Provide the (x, y) coordinate of the cell's center where the given text is located.  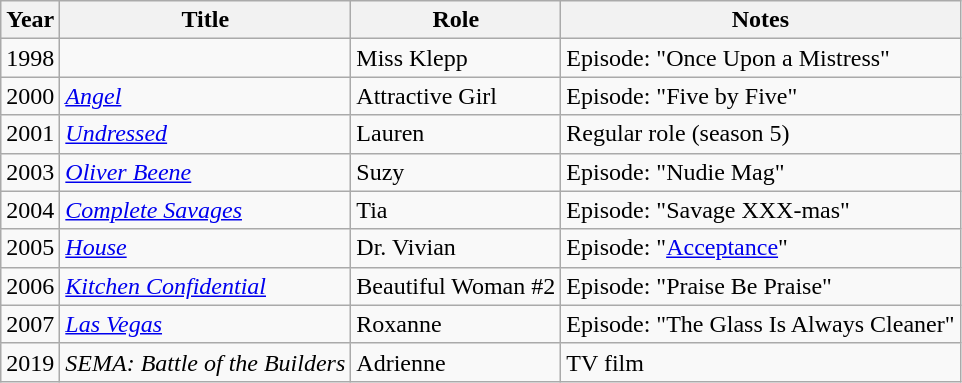
TV film (760, 362)
Suzy (456, 172)
Episode: "Once Upon a Mistress" (760, 58)
Episode: "Praise Be Praise" (760, 286)
Tia (456, 210)
Attractive Girl (456, 96)
2003 (30, 172)
2001 (30, 134)
Episode: "Five by Five" (760, 96)
Year (30, 20)
Adrienne (456, 362)
Dr. Vivian (456, 248)
SEMA: Battle of the Builders (206, 362)
Beautiful Woman #2 (456, 286)
House (206, 248)
2004 (30, 210)
Regular role (season 5) (760, 134)
Notes (760, 20)
2000 (30, 96)
Undressed (206, 134)
Miss Klepp (456, 58)
Roxanne (456, 324)
2006 (30, 286)
Episode: "Acceptance" (760, 248)
2007 (30, 324)
Role (456, 20)
Oliver Beene (206, 172)
Episode: "Savage XXX-mas" (760, 210)
2005 (30, 248)
Angel (206, 96)
Title (206, 20)
Episode: "Nudie Mag" (760, 172)
1998 (30, 58)
Las Vegas (206, 324)
2019 (30, 362)
Kitchen Confidential (206, 286)
Lauren (456, 134)
Complete Savages (206, 210)
Episode: "The Glass Is Always Cleaner" (760, 324)
